Search for the cell housing the specified text and yield its (X, Y) center coordinate. 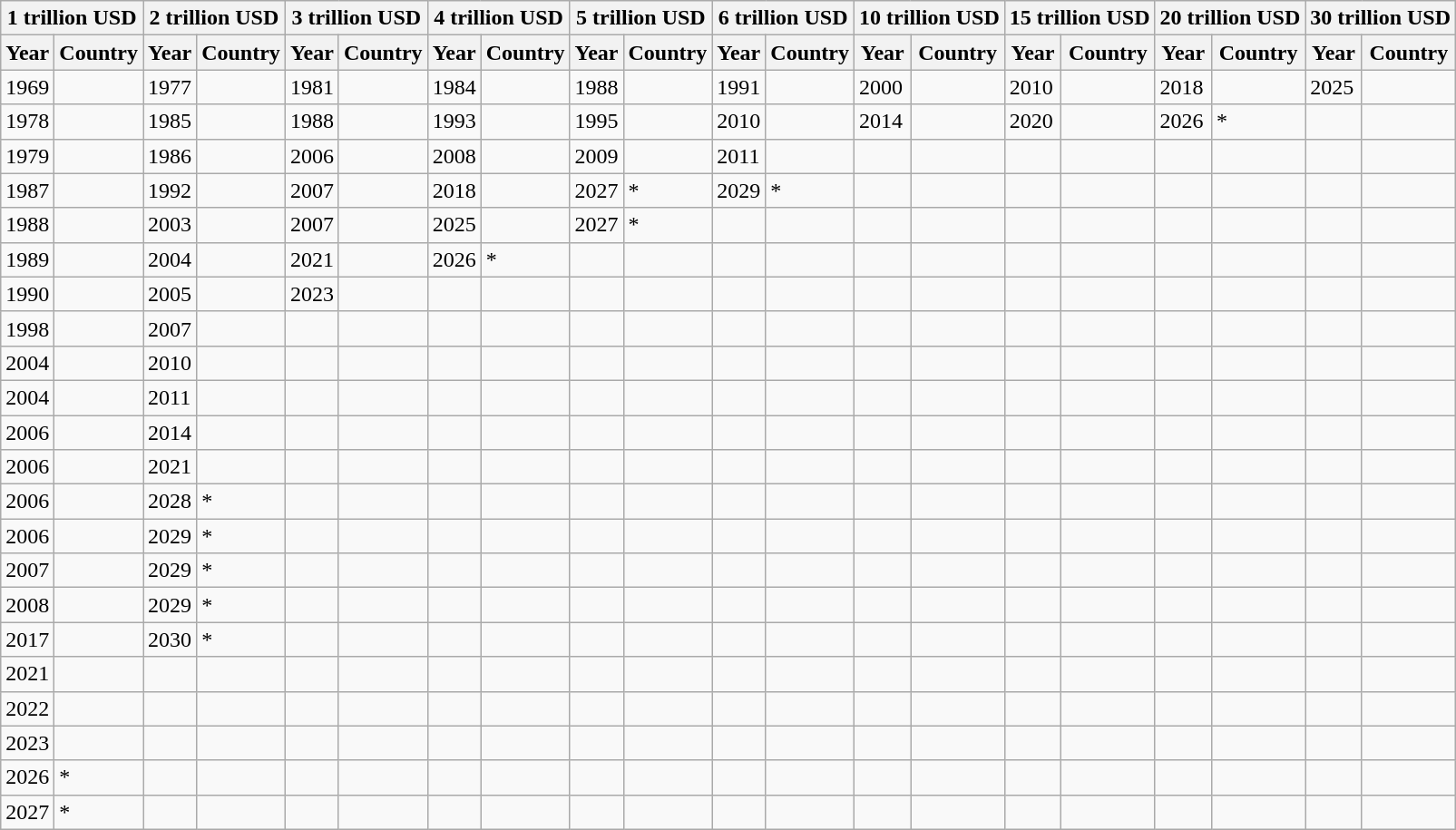
2028 (171, 502)
2 trillion USD (214, 18)
1987 (27, 190)
2003 (171, 225)
1985 (171, 122)
1978 (27, 122)
2020 (1032, 122)
1993 (454, 122)
1 trillion USD (73, 18)
1989 (27, 259)
6 trillion USD (784, 18)
15 trillion USD (1080, 18)
2022 (27, 708)
2005 (171, 294)
5 trillion USD (640, 18)
1981 (312, 87)
4 trillion USD (499, 18)
2000 (883, 87)
2030 (171, 640)
1998 (27, 328)
20 trillion USD (1230, 18)
3 trillion USD (356, 18)
10 trillion USD (930, 18)
1969 (27, 87)
1991 (738, 87)
1977 (171, 87)
1990 (27, 294)
1995 (597, 122)
1992 (171, 190)
1979 (27, 156)
2009 (597, 156)
1986 (171, 156)
2017 (27, 640)
1984 (454, 87)
30 trillion USD (1381, 18)
